Output the (X, Y) coordinate of the center of the cell containing the given text.  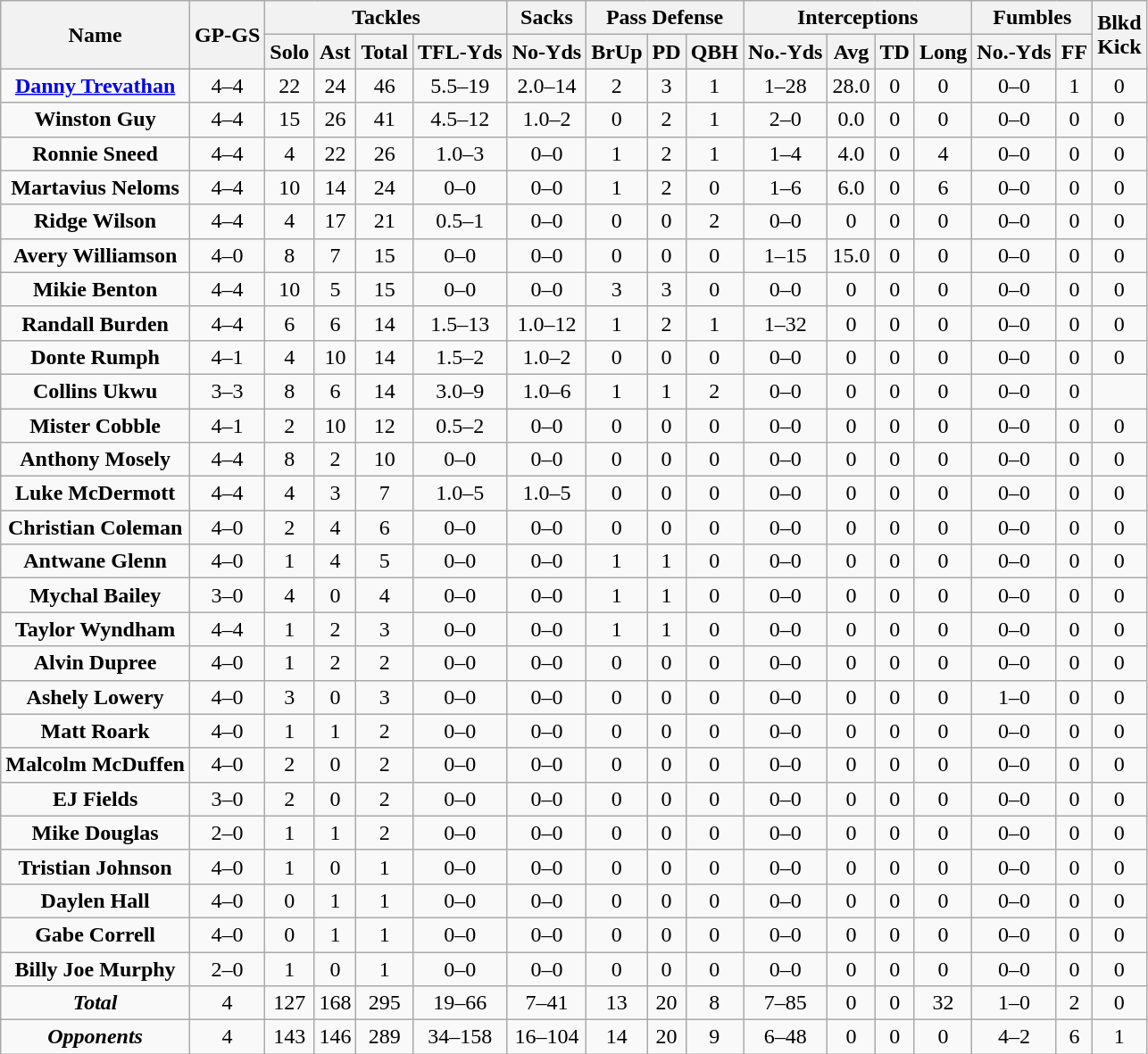
34–158 (460, 1037)
Danny Trevathan (96, 86)
Sacks (546, 18)
5.5–19 (460, 86)
No-Yds (546, 52)
15.0 (852, 255)
Taylor Wyndham (96, 629)
Mike Douglas (96, 833)
0.5–2 (460, 426)
Antwane Glenn (96, 561)
Long (943, 52)
1–28 (786, 86)
168 (336, 1003)
4.5–12 (460, 120)
0.0 (852, 120)
Mychal Bailey (96, 595)
Avg (852, 52)
32 (943, 1003)
4–2 (1014, 1037)
295 (385, 1003)
BrUp (617, 52)
Mikie Benton (96, 289)
9 (714, 1037)
Billy Joe Murphy (96, 968)
EJ Fields (96, 799)
Luke McDermott (96, 494)
FF (1074, 52)
1.5–13 (460, 323)
GP-GS (227, 35)
7–85 (786, 1003)
41 (385, 120)
1.0–6 (546, 391)
Fumbles (1032, 18)
Collins Ukwu (96, 391)
1–15 (786, 255)
Ronnie Sneed (96, 154)
Martavius Neloms (96, 187)
Ashely Lowery (96, 697)
Ridge Wilson (96, 221)
Christian Coleman (96, 527)
Alvin Dupree (96, 663)
Solo (289, 52)
2.0–14 (546, 86)
3.0–9 (460, 391)
1–32 (786, 323)
Winston Guy (96, 120)
Name (96, 35)
6–48 (786, 1037)
Avery Williamson (96, 255)
Gabe Correll (96, 934)
127 (289, 1003)
Ast (336, 52)
Donte Rumph (96, 357)
1.5–2 (460, 357)
Pass Defense (665, 18)
Tackles (386, 18)
28.0 (852, 86)
1–6 (786, 187)
BlkdKick (1119, 35)
12 (385, 426)
46 (385, 86)
146 (336, 1037)
Anthony Mosely (96, 460)
Tristian Johnson (96, 867)
Mister Cobble (96, 426)
Matt Roark (96, 731)
Interceptions (858, 18)
1.0–12 (546, 323)
6.0 (852, 187)
Daylen Hall (96, 900)
7–41 (546, 1003)
Randall Burden (96, 323)
289 (385, 1037)
1–4 (786, 154)
3–3 (227, 391)
PD (666, 52)
143 (289, 1037)
4.0 (852, 154)
13 (617, 1003)
Opponents (96, 1037)
21 (385, 221)
16–104 (546, 1037)
QBH (714, 52)
1.0–3 (460, 154)
Malcolm McDuffen (96, 765)
TFL-Yds (460, 52)
0.5–1 (460, 221)
19–66 (460, 1003)
TD (894, 52)
17 (336, 221)
